Determine the (X, Y) coordinate at the center of the cell enclosing the given text.  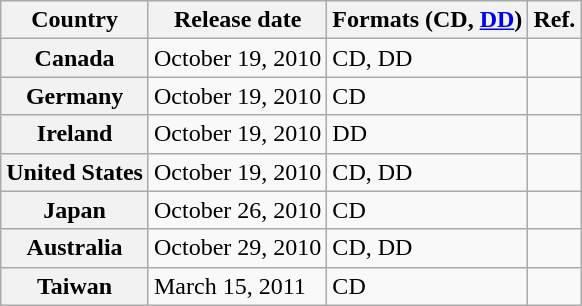
DD (428, 134)
Japan (75, 210)
United States (75, 172)
Formats (CD, DD) (428, 20)
Australia (75, 248)
October 26, 2010 (237, 210)
October 29, 2010 (237, 248)
Germany (75, 96)
Release date (237, 20)
Canada (75, 58)
Country (75, 20)
Taiwan (75, 286)
March 15, 2011 (237, 286)
Ireland (75, 134)
Ref. (554, 20)
